Find where the given text appears and provide that cell's center as [X, Y] coordinate. 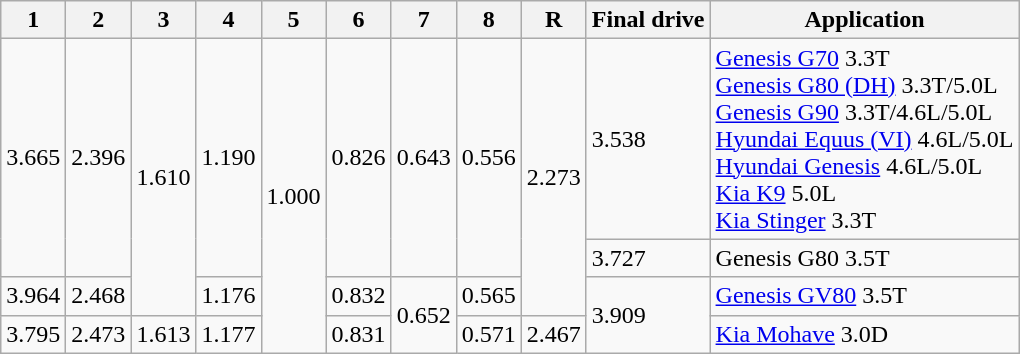
3.795 [34, 334]
0.643 [424, 158]
Final drive [648, 20]
Genesis GV80 3.5T [864, 296]
1.610 [164, 177]
1.000 [294, 196]
2.396 [98, 158]
3.538 [648, 139]
0.652 [424, 315]
0.826 [358, 158]
0.571 [488, 334]
1.176 [228, 296]
2 [98, 20]
3.665 [34, 158]
0.831 [358, 334]
4 [228, 20]
7 [424, 20]
8 [488, 20]
6 [358, 20]
Application [864, 20]
3.909 [648, 315]
0.565 [488, 296]
3.964 [34, 296]
2.467 [554, 334]
2.273 [554, 177]
R [554, 20]
Genesis G70 3.3TGenesis G80 (DH) 3.3T/5.0LGenesis G90 3.3T/4.6L/5.0LHyundai Equus (VI) 4.6L/5.0LHyundai Genesis 4.6L/5.0LKia K9 5.0LKia Stinger 3.3T [864, 139]
1 [34, 20]
5 [294, 20]
0.832 [358, 296]
3 [164, 20]
0.556 [488, 158]
1.177 [228, 334]
2.473 [98, 334]
3.727 [648, 258]
Kia Mohave 3.0D [864, 334]
1.613 [164, 334]
2.468 [98, 296]
1.190 [228, 158]
Genesis G80 3.5T [864, 258]
